From the cell containing the given text, extract its center point as (X, Y) coordinate. 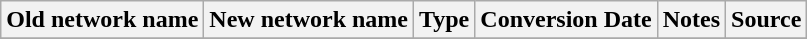
Notes (691, 20)
Source (766, 20)
New network name (309, 20)
Conversion Date (566, 20)
Type (444, 20)
Old network name (102, 20)
